For the text-containing cell, return its midpoint in [x, y] coordinate format. 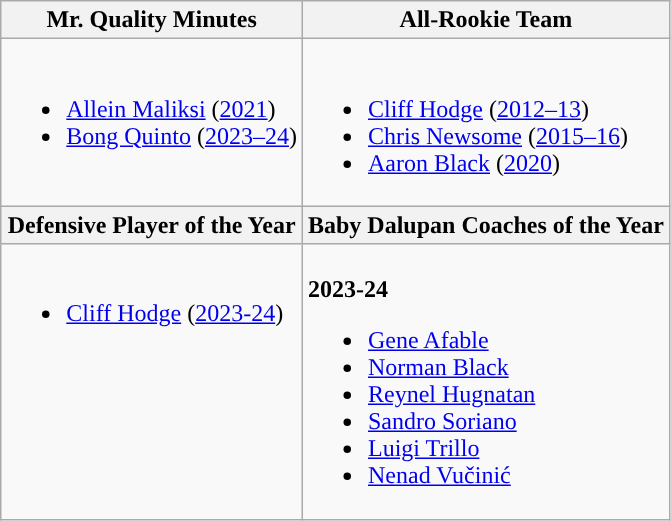
Defensive Player of the Year [152, 225]
Cliff Hodge (2012–13)Chris Newsome (2015–16)Aaron Black (2020) [486, 122]
Mr. Quality Minutes [152, 20]
Baby Dalupan Coaches of the Year [486, 225]
Allein Maliksi (2021)Bong Quinto (2023–24) [152, 122]
All-Rookie Team [486, 20]
Cliff Hodge (2023-24) [152, 382]
2023-24Gene AfableNorman BlackReynel HugnatanSandro SorianoLuigi TrilloNenad Vučinić [486, 382]
